Detect which cell encompasses the target text, then output its (X, Y) center coordinate. 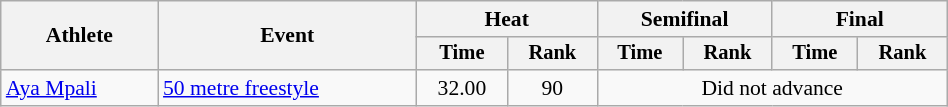
Final (860, 19)
32.00 (462, 88)
90 (553, 88)
50 metre freestyle (287, 88)
Event (287, 36)
Athlete (80, 36)
Did not advance (772, 88)
Aya Mpali (80, 88)
Heat (506, 19)
Semifinal (684, 19)
